Search for the cell housing the specified text and yield its [X, Y] center coordinate. 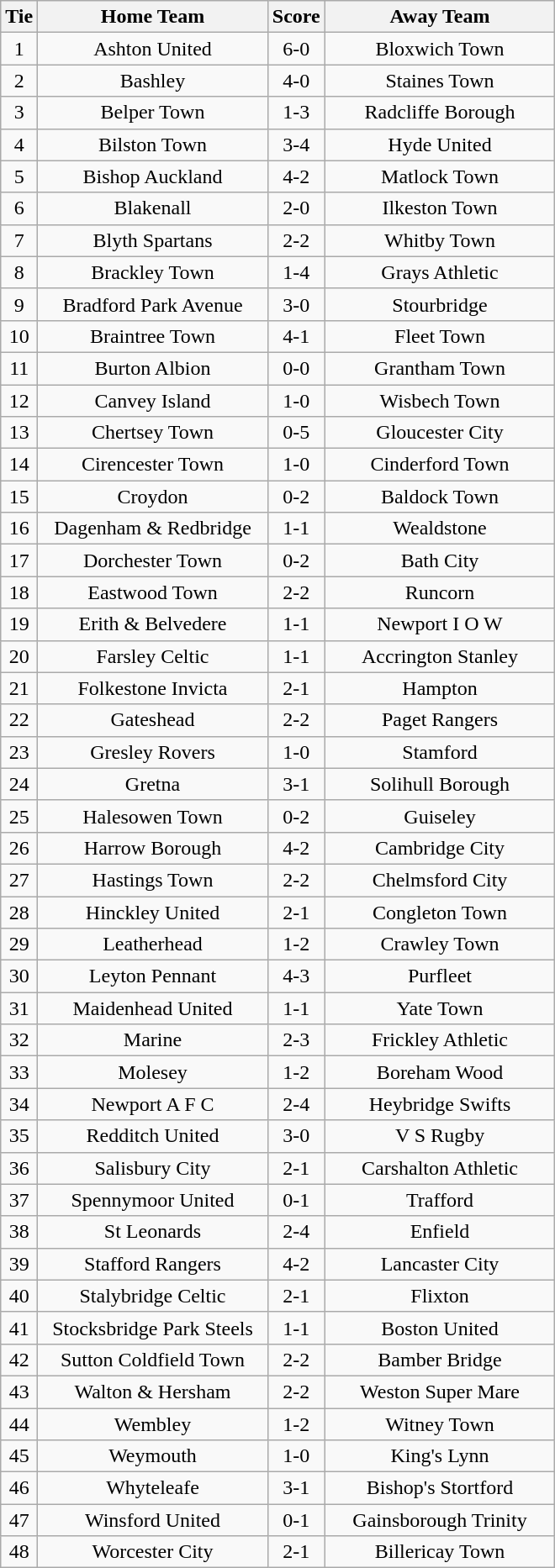
Farsley Celtic [153, 656]
19 [19, 624]
Wembley [153, 1424]
35 [19, 1136]
40 [19, 1296]
Bloxwich Town [440, 49]
Runcorn [440, 592]
Radcliffe Borough [440, 113]
1-4 [296, 272]
8 [19, 272]
4-0 [296, 81]
Stalybridge Celtic [153, 1296]
Bashley [153, 81]
Chertsey Town [153, 433]
Weston Super Mare [440, 1392]
Bamber Bridge [440, 1360]
Winsford United [153, 1520]
26 [19, 848]
Tie [19, 17]
0-0 [296, 368]
Blyth Spartans [153, 240]
Score [296, 17]
18 [19, 592]
Purfleet [440, 976]
4-1 [296, 336]
22 [19, 720]
0-5 [296, 433]
Eastwood Town [153, 592]
Cinderford Town [440, 465]
Witney Town [440, 1424]
36 [19, 1168]
King's Lynn [440, 1456]
Home Team [153, 17]
Stocksbridge Park Steels [153, 1328]
Baldock Town [440, 497]
St Leonards [153, 1232]
23 [19, 752]
14 [19, 465]
Whyteleafe [153, 1488]
1-3 [296, 113]
Stourbridge [440, 304]
Erith & Belvedere [153, 624]
44 [19, 1424]
Lancaster City [440, 1264]
24 [19, 784]
Enfield [440, 1232]
Salisbury City [153, 1168]
Gateshead [153, 720]
1 [19, 49]
Staines Town [440, 81]
Marine [153, 1040]
Yate Town [440, 1008]
2-0 [296, 208]
Belper Town [153, 113]
3-4 [296, 145]
Gloucester City [440, 433]
Brackley Town [153, 272]
Away Team [440, 17]
Whitby Town [440, 240]
Billericay Town [440, 1552]
11 [19, 368]
Chelmsford City [440, 880]
4-3 [296, 976]
Burton Albion [153, 368]
Walton & Hersham [153, 1392]
25 [19, 816]
27 [19, 880]
Guiseley [440, 816]
32 [19, 1040]
46 [19, 1488]
Spennymoor United [153, 1200]
Fleet Town [440, 336]
Maidenhead United [153, 1008]
Bishop Auckland [153, 176]
Stamford [440, 752]
Accrington Stanley [440, 656]
Hinckley United [153, 912]
Bradford Park Avenue [153, 304]
2-3 [296, 1040]
Ashton United [153, 49]
Hampton [440, 688]
47 [19, 1520]
3 [19, 113]
Newport A F C [153, 1104]
33 [19, 1072]
30 [19, 976]
7 [19, 240]
Halesowen Town [153, 816]
Congleton Town [440, 912]
Redditch United [153, 1136]
6-0 [296, 49]
Wealdstone [440, 529]
42 [19, 1360]
Grantham Town [440, 368]
6 [19, 208]
Dagenham & Redbridge [153, 529]
Bath City [440, 560]
21 [19, 688]
Canvey Island [153, 401]
Hyde United [440, 145]
Heybridge Swifts [440, 1104]
31 [19, 1008]
Bilston Town [153, 145]
10 [19, 336]
4 [19, 145]
Gresley Rovers [153, 752]
Folkestone Invicta [153, 688]
Blakenall [153, 208]
Sutton Coldfield Town [153, 1360]
28 [19, 912]
5 [19, 176]
Cambridge City [440, 848]
15 [19, 497]
48 [19, 1552]
Wisbech Town [440, 401]
Molesey [153, 1072]
Bishop's Stortford [440, 1488]
37 [19, 1200]
Frickley Athletic [440, 1040]
Gainsborough Trinity [440, 1520]
43 [19, 1392]
41 [19, 1328]
17 [19, 560]
Weymouth [153, 1456]
Solihull Borough [440, 784]
Gretna [153, 784]
Braintree Town [153, 336]
9 [19, 304]
Stafford Rangers [153, 1264]
Ilkeston Town [440, 208]
Matlock Town [440, 176]
Newport I O W [440, 624]
Crawley Town [440, 944]
Boreham Wood [440, 1072]
Worcester City [153, 1552]
29 [19, 944]
Harrow Borough [153, 848]
45 [19, 1456]
V S Rugby [440, 1136]
Trafford [440, 1200]
Leyton Pennant [153, 976]
12 [19, 401]
Hastings Town [153, 880]
Boston United [440, 1328]
39 [19, 1264]
Dorchester Town [153, 560]
20 [19, 656]
Grays Athletic [440, 272]
Carshalton Athletic [440, 1168]
Paget Rangers [440, 720]
16 [19, 529]
34 [19, 1104]
Cirencester Town [153, 465]
2 [19, 81]
13 [19, 433]
Leatherhead [153, 944]
Croydon [153, 497]
38 [19, 1232]
Flixton [440, 1296]
